Extract the (X, Y) coordinate from the center of the cell holding the provided text.  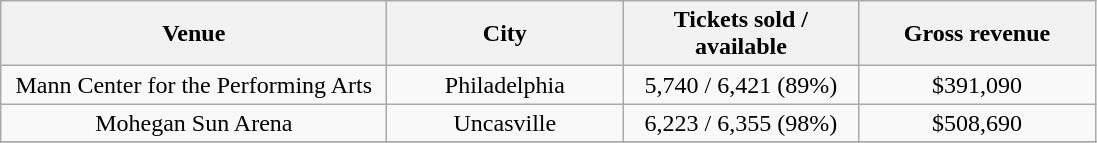
Gross revenue (977, 34)
$508,690 (977, 123)
City (505, 34)
Venue (194, 34)
Mann Center for the Performing Arts (194, 85)
Philadelphia (505, 85)
Tickets sold / available (741, 34)
5,740 / 6,421 (89%) (741, 85)
Uncasville (505, 123)
6,223 / 6,355 (98%) (741, 123)
Mohegan Sun Arena (194, 123)
$391,090 (977, 85)
